From the cell containing the given text, extract its center point as (x, y) coordinate. 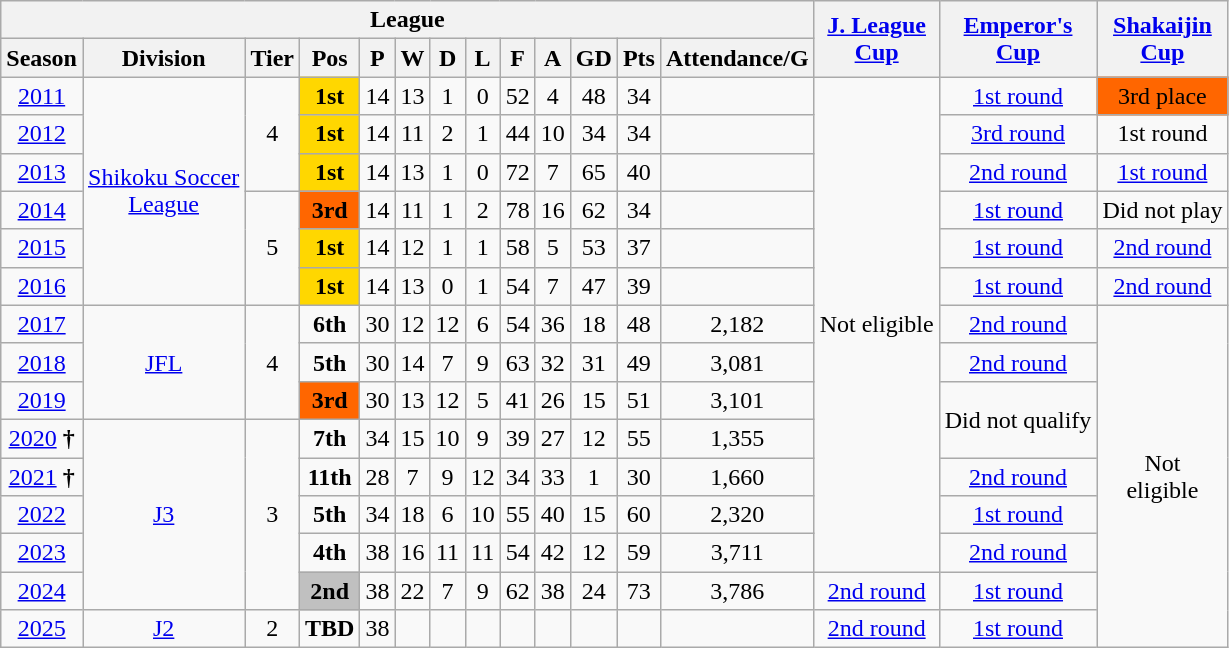
4th (329, 553)
52 (518, 96)
2011 (42, 96)
Season (42, 58)
3,786 (737, 591)
72 (518, 172)
2023 (42, 553)
League (408, 20)
26 (552, 400)
2017 (42, 324)
2022 (42, 515)
3rd round (1018, 134)
A (552, 58)
11th (329, 477)
W (412, 58)
58 (518, 248)
27 (552, 438)
1,355 (737, 438)
D (448, 58)
P (378, 58)
J2 (163, 629)
3 (272, 514)
Pos (329, 58)
33 (552, 477)
49 (638, 362)
53 (594, 248)
Attendance/G (737, 58)
2021 † (42, 477)
2014 (42, 210)
Did not qualify (1018, 419)
44 (518, 134)
2013 (42, 172)
28 (378, 477)
36 (552, 324)
GD (594, 58)
Emperor'sCup (1018, 39)
2012 (42, 134)
41 (518, 400)
2019 (42, 400)
Did not play (1162, 210)
2020 † (42, 438)
22 (412, 591)
J3 (163, 514)
2024 (42, 591)
F (518, 58)
59 (638, 553)
Shikoku SoccerLeague (163, 191)
J. LeagueCup (876, 39)
6th (329, 324)
2016 (42, 286)
Not eligible (876, 324)
7th (329, 438)
Tier (272, 58)
3rd place (1162, 96)
78 (518, 210)
TBD (329, 629)
42 (552, 553)
63 (518, 362)
2015 (42, 248)
24 (594, 591)
Noteligible (1162, 476)
51 (638, 400)
3,081 (737, 362)
2,320 (737, 515)
3,711 (737, 553)
Pts (638, 58)
47 (594, 286)
L (482, 58)
2nd (329, 591)
60 (638, 515)
JFL (163, 362)
1,660 (737, 477)
3,101 (737, 400)
Division (163, 58)
73 (638, 591)
2018 (42, 362)
ShakaijinCup (1162, 39)
31 (594, 362)
65 (594, 172)
2,182 (737, 324)
37 (638, 248)
2025 (42, 629)
32 (552, 362)
